Determine the (X, Y) coordinate at the center of the cell enclosing the given text.  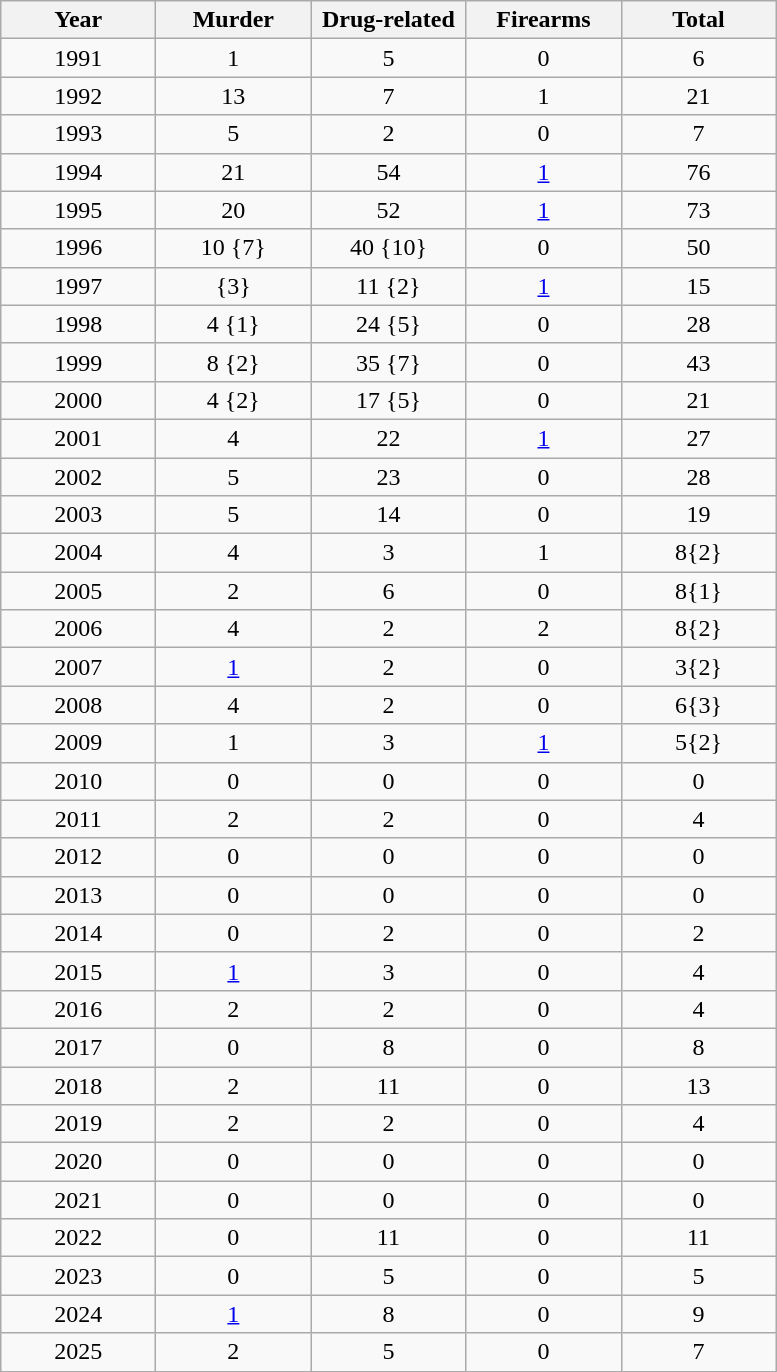
4 {1} (234, 324)
27 (698, 438)
19 (698, 515)
1995 (78, 210)
2012 (78, 857)
10 {7} (234, 248)
54 (388, 172)
35 {7} (388, 362)
11 {2} (388, 286)
2024 (78, 1314)
2013 (78, 895)
2017 (78, 1047)
8{1} (698, 591)
2000 (78, 400)
2011 (78, 819)
24 {5} (388, 324)
22 (388, 438)
1992 (78, 96)
2016 (78, 1009)
2021 (78, 1200)
2007 (78, 667)
2002 (78, 477)
17 {5} (388, 400)
{3} (234, 286)
20 (234, 210)
1993 (78, 134)
2022 (78, 1238)
2008 (78, 705)
1999 (78, 362)
73 (698, 210)
14 (388, 515)
4 {2} (234, 400)
Firearms (544, 20)
50 (698, 248)
52 (388, 210)
40 {10} (388, 248)
1991 (78, 58)
2009 (78, 743)
2014 (78, 933)
2001 (78, 438)
6{3} (698, 705)
2003 (78, 515)
1994 (78, 172)
2019 (78, 1124)
Drug-related (388, 20)
3{2} (698, 667)
5{2} (698, 743)
8 {2} (234, 362)
2010 (78, 781)
Total (698, 20)
Year (78, 20)
76 (698, 172)
2018 (78, 1085)
2025 (78, 1352)
1998 (78, 324)
2006 (78, 629)
2020 (78, 1162)
2004 (78, 553)
1996 (78, 248)
1997 (78, 286)
15 (698, 286)
Murder (234, 20)
9 (698, 1314)
2015 (78, 971)
23 (388, 477)
2023 (78, 1276)
43 (698, 362)
2005 (78, 591)
